Locate the cell with the specified text and output its (x, y) center coordinate. 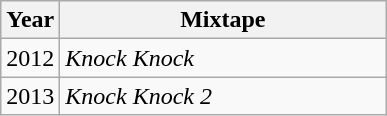
Knock Knock 2 (223, 96)
2013 (30, 96)
Knock Knock (223, 58)
Mixtape (223, 20)
2012 (30, 58)
Year (30, 20)
